Output the (X, Y) coordinate of the center of the cell containing the given text.  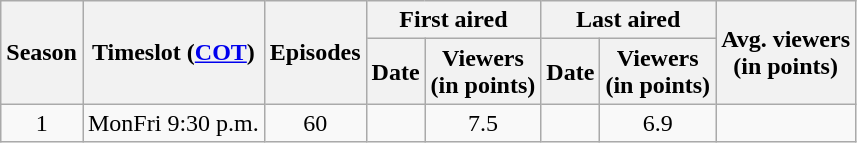
MonFri 9:30 p.m. (173, 123)
First aired (454, 20)
Last aired (628, 20)
1 (42, 123)
Timeslot (COT) (173, 52)
Episodes (315, 52)
7.5 (483, 123)
6.9 (658, 123)
Avg. viewers(in points) (786, 52)
60 (315, 123)
Season (42, 52)
